Capture the cell that displays the provided text and extract its (x, y) central coordinate. 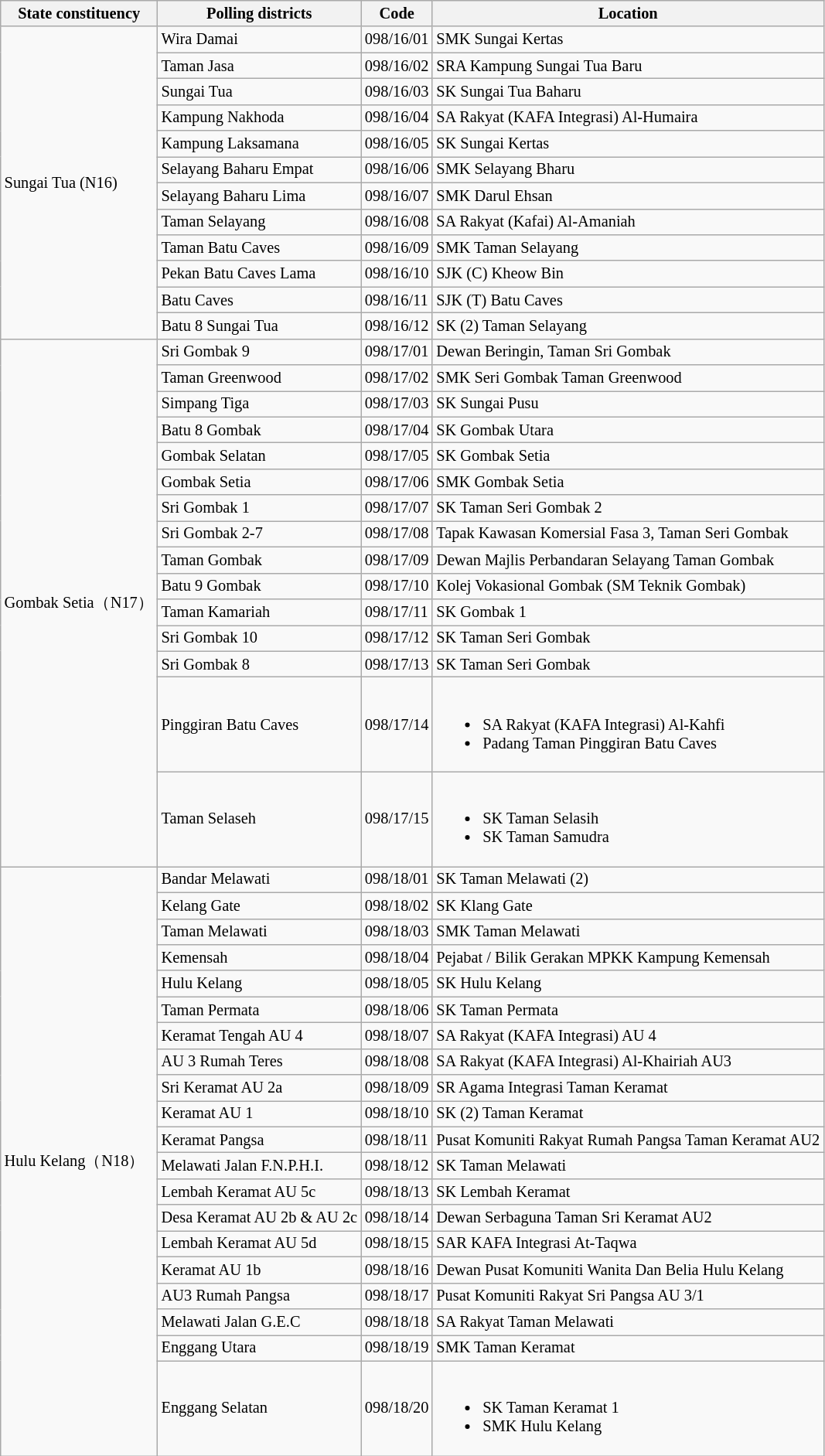
098/18/07 (397, 1035)
SA Rakyat (KAFA Integrasi) Al-Khairiah AU3 (628, 1062)
Keramat Pangsa (260, 1140)
SMK Darul Ehsan (628, 196)
SK Taman Keramat 1SMK Hulu Kelang (628, 1408)
Desa Keramat AU 2b & AU 2c (260, 1218)
Batu 8 Sungai Tua (260, 326)
Kampung Laksamana (260, 144)
098/18/19 (397, 1348)
098/16/08 (397, 222)
Selayang Baharu Empat (260, 169)
Lembah Keramat AU 5d (260, 1243)
Sri Gombak 8 (260, 664)
Gombak Setia (260, 482)
Hulu Kelang（N18） (79, 1161)
SA Rakyat Taman Melawati (628, 1321)
098/18/11 (397, 1140)
098/16/09 (397, 247)
SK Sungai Kertas (628, 144)
SMK Selayang Bharu (628, 169)
Dewan Majlis Perbandaran Selayang Taman Gombak (628, 560)
AU 3 Rumah Teres (260, 1062)
098/18/08 (397, 1062)
098/18/14 (397, 1218)
Melawati Jalan G.E.C (260, 1321)
098/18/18 (397, 1321)
Sri Gombak 2-7 (260, 534)
Selayang Baharu Lima (260, 196)
Kemensah (260, 957)
Gombak Setia（N17） (79, 602)
Dewan Beringin, Taman Sri Gombak (628, 352)
Location (628, 13)
Pusat Komuniti Rakyat Sri Pangsa AU 3/1 (628, 1296)
098/16/07 (397, 196)
SA Rakyat (KAFA Integrasi) Al-KahfiPadang Taman Pinggiran Batu Caves (628, 724)
SK Taman Seri Gombak 2 (628, 508)
Simpang Tiga (260, 404)
Enggang Utara (260, 1348)
098/17/02 (397, 378)
Dewan Pusat Komuniti Wanita Dan Belia Hulu Kelang (628, 1270)
098/17/07 (397, 508)
Batu Caves (260, 300)
Polling districts (260, 13)
SA Rakyat (KAFA Integrasi) Al-Humaira (628, 118)
SK Taman Permata (628, 1010)
098/17/09 (397, 560)
Taman Permata (260, 1010)
Pekan Batu Caves Lama (260, 274)
Kampung Nakhoda (260, 118)
Taman Selaseh (260, 819)
SMK Taman Keramat (628, 1348)
098/16/12 (397, 326)
098/16/03 (397, 91)
AU3 Rumah Pangsa (260, 1296)
098/18/20 (397, 1408)
098/17/10 (397, 586)
098/18/10 (397, 1113)
Hulu Kelang (260, 984)
SK Hulu Kelang (628, 984)
098/16/05 (397, 144)
Batu 8 Gombak (260, 430)
SK Taman Melawati (628, 1165)
098/17/06 (397, 482)
Pusat Komuniti Rakyat Rumah Pangsa Taman Keramat AU2 (628, 1140)
Kelang Gate (260, 905)
Code (397, 13)
098/16/06 (397, 169)
SK Taman Melawati (2) (628, 879)
098/16/02 (397, 66)
Taman Jasa (260, 66)
Sri Gombak 1 (260, 508)
SMK Taman Selayang (628, 247)
SK Lembah Keramat (628, 1192)
Taman Greenwood (260, 378)
SRA Kampung Sungai Tua Baru (628, 66)
098/17/15 (397, 819)
Taman Melawati (260, 932)
Sungai Tua (260, 91)
Sri Gombak 10 (260, 638)
098/18/09 (397, 1088)
Melawati Jalan F.N.P.H.I. (260, 1165)
098/18/12 (397, 1165)
SK Klang Gate (628, 905)
SK (2) Taman Selayang (628, 326)
SK (2) Taman Keramat (628, 1113)
Sri Gombak 9 (260, 352)
Kolej Vokasional Gombak (SM Teknik Gombak) (628, 586)
Pinggiran Batu Caves (260, 724)
SK Gombak Setia (628, 455)
SR Agama Integrasi Taman Keramat (628, 1088)
098/16/10 (397, 274)
SJK (T) Batu Caves (628, 300)
SMK Sungai Kertas (628, 39)
098/17/14 (397, 724)
SK Sungai Pusu (628, 404)
Keramat Tengah AU 4 (260, 1035)
098/17/01 (397, 352)
Taman Batu Caves (260, 247)
SMK Taman Melawati (628, 932)
State constituency (79, 13)
SK Gombak Utara (628, 430)
098/17/03 (397, 404)
098/18/06 (397, 1010)
098/17/05 (397, 455)
098/17/11 (397, 612)
SK Taman SelasihSK Taman Samudra (628, 819)
Batu 9 Gombak (260, 586)
Taman Selayang (260, 222)
Lembah Keramat AU 5c (260, 1192)
SA Rakyat (KAFA Integrasi) AU 4 (628, 1035)
Sri Keramat AU 2a (260, 1088)
098/18/13 (397, 1192)
098/18/05 (397, 984)
SJK (C) Kheow Bin (628, 274)
098/17/12 (397, 638)
098/18/17 (397, 1296)
098/16/04 (397, 118)
Keramat AU 1 (260, 1113)
098/18/03 (397, 932)
Enggang Selatan (260, 1408)
098/16/01 (397, 39)
Sungai Tua (N16) (79, 182)
098/17/04 (397, 430)
098/17/13 (397, 664)
Gombak Selatan (260, 455)
SK Gombak 1 (628, 612)
098/18/02 (397, 905)
Keramat AU 1b (260, 1270)
Taman Kamariah (260, 612)
Bandar Melawati (260, 879)
098/18/04 (397, 957)
Wira Damai (260, 39)
Pejabat / Bilik Gerakan MPKK Kampung Kemensah (628, 957)
SA Rakyat (Kafai) Al-Amaniah (628, 222)
SAR KAFA Integrasi At-Taqwa (628, 1243)
SK Sungai Tua Baharu (628, 91)
SMK Seri Gombak Taman Greenwood (628, 378)
Dewan Serbaguna Taman Sri Keramat AU2 (628, 1218)
098/18/16 (397, 1270)
SMK Gombak Setia (628, 482)
098/17/08 (397, 534)
Taman Gombak (260, 560)
098/18/15 (397, 1243)
Tapak Kawasan Komersial Fasa 3, Taman Seri Gombak (628, 534)
098/18/01 (397, 879)
098/16/11 (397, 300)
